From the cell containing the given text, extract its center point as (X, Y) coordinate. 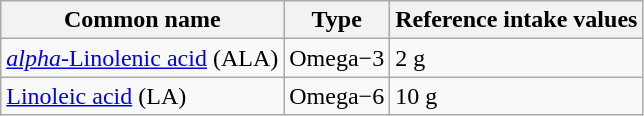
Reference intake values (516, 20)
Omega−3 (337, 58)
Linoleic acid (LA) (142, 96)
Type (337, 20)
Omega−6 (337, 96)
alpha-Linolenic acid (ALA) (142, 58)
2 g (516, 58)
Common name (142, 20)
10 g (516, 96)
